Return the (x, y) coordinate for the center point of the cell that contains the specified text.  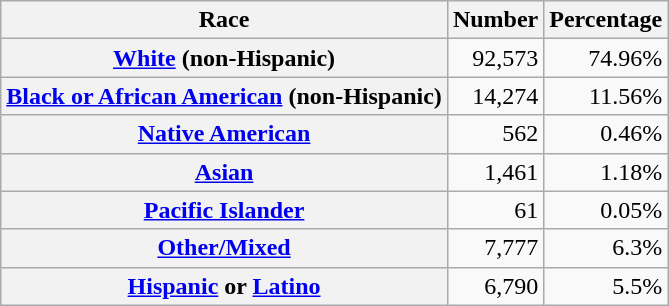
7,777 (495, 248)
74.96% (606, 58)
14,274 (495, 96)
92,573 (495, 58)
1.18% (606, 172)
Asian (224, 172)
Pacific Islander (224, 210)
Black or African American (non-Hispanic) (224, 96)
562 (495, 134)
5.5% (606, 286)
6.3% (606, 248)
11.56% (606, 96)
0.46% (606, 134)
Native American (224, 134)
Percentage (606, 20)
61 (495, 210)
6,790 (495, 286)
Race (224, 20)
Number (495, 20)
White (non-Hispanic) (224, 58)
Other/Mixed (224, 248)
Hispanic or Latino (224, 286)
0.05% (606, 210)
1,461 (495, 172)
